Determine the [x, y] coordinate at the center of the cell enclosing the given text.  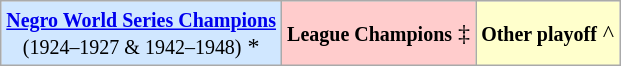
Other playoff ^ [548, 34]
Negro World Series Champions(1924–1927 & 1942–1948) * [142, 34]
League Champions ‡ [379, 34]
